Scan for the cell matching the given text and deliver its (X, Y) coordinate at center. 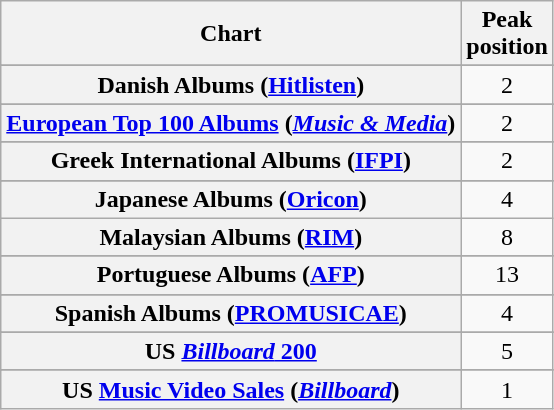
Greek International Albums (IFPI) (231, 161)
Peakposition (507, 34)
5 (507, 351)
Spanish Albums (PROMUSICAE) (231, 313)
Danish Albums (Hitlisten) (231, 85)
1 (507, 389)
Japanese Albums (Oricon) (231, 199)
Portuguese Albums (AFP) (231, 275)
8 (507, 237)
US Music Video Sales (Billboard) (231, 389)
US Billboard 200 (231, 351)
European Top 100 Albums (Music & Media) (231, 123)
Chart (231, 34)
13 (507, 275)
Malaysian Albums (RIM) (231, 237)
